Extract the [x, y] coordinate from the center of the cell holding the provided text.  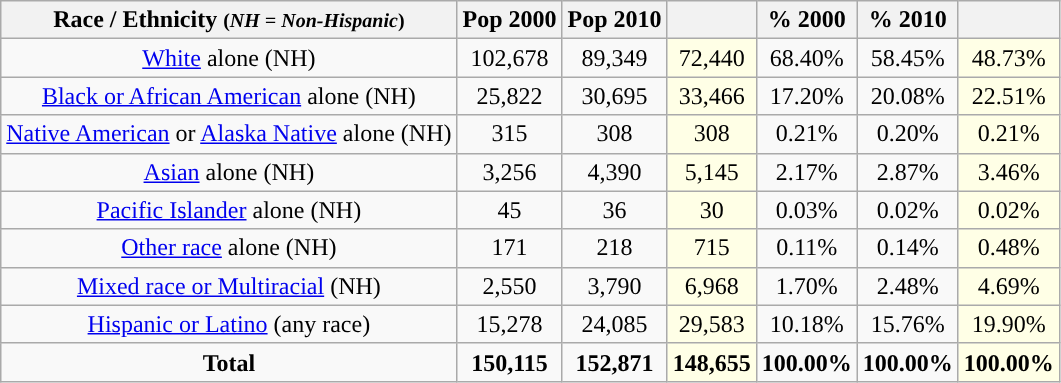
30 [712, 210]
0.11% [806, 248]
4.69% [1008, 286]
2.48% [908, 286]
24,085 [614, 324]
White alone (NH) [229, 58]
2,550 [510, 286]
2.17% [806, 172]
58.45% [908, 58]
Native American or Alaska Native alone (NH) [229, 134]
72,440 [712, 58]
0.48% [1008, 248]
% 2010 [908, 20]
25,822 [510, 96]
3.46% [1008, 172]
15,278 [510, 324]
29,583 [712, 324]
5,145 [712, 172]
315 [510, 134]
4,390 [614, 172]
3,256 [510, 172]
20.08% [908, 96]
30,695 [614, 96]
152,871 [614, 362]
Race / Ethnicity (NH = Non-Hispanic) [229, 20]
Pop 2010 [614, 20]
148,655 [712, 362]
15.76% [908, 324]
33,466 [712, 96]
48.73% [1008, 58]
150,115 [510, 362]
45 [510, 210]
% 2000 [806, 20]
3,790 [614, 286]
Asian alone (NH) [229, 172]
89,349 [614, 58]
0.14% [908, 248]
Pacific Islander alone (NH) [229, 210]
Other race alone (NH) [229, 248]
Mixed race or Multiracial (NH) [229, 286]
22.51% [1008, 96]
19.90% [1008, 324]
715 [712, 248]
10.18% [806, 324]
171 [510, 248]
0.03% [806, 210]
Hispanic or Latino (any race) [229, 324]
17.20% [806, 96]
0.20% [908, 134]
Black or African American alone (NH) [229, 96]
2.87% [908, 172]
6,968 [712, 286]
Total [229, 362]
102,678 [510, 58]
Pop 2000 [510, 20]
68.40% [806, 58]
1.70% [806, 286]
36 [614, 210]
218 [614, 248]
